Provide the (X, Y) coordinate of the cell's center where the given text is located.  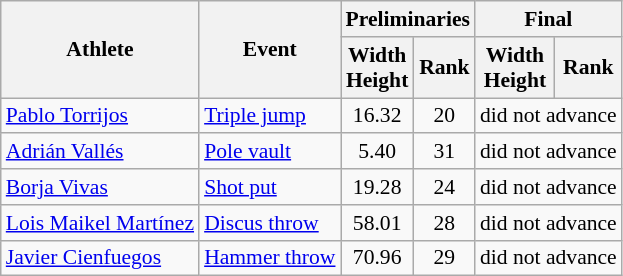
Pole vault (270, 152)
Final (548, 19)
5.40 (378, 152)
Hammer throw (270, 258)
19.28 (378, 187)
70.96 (378, 258)
31 (444, 152)
Pablo Torrijos (100, 116)
Triple jump (270, 116)
20 (444, 116)
29 (444, 258)
Preliminaries (408, 19)
Adrián Vallés (100, 152)
16.32 (378, 116)
Lois Maikel Martínez (100, 223)
24 (444, 187)
Shot put (270, 187)
Discus throw (270, 223)
Event (270, 50)
Borja Vivas (100, 187)
Javier Cienfuegos (100, 258)
28 (444, 223)
Athlete (100, 50)
58.01 (378, 223)
